Locate the cell with the specified text and output its [x, y] center coordinate. 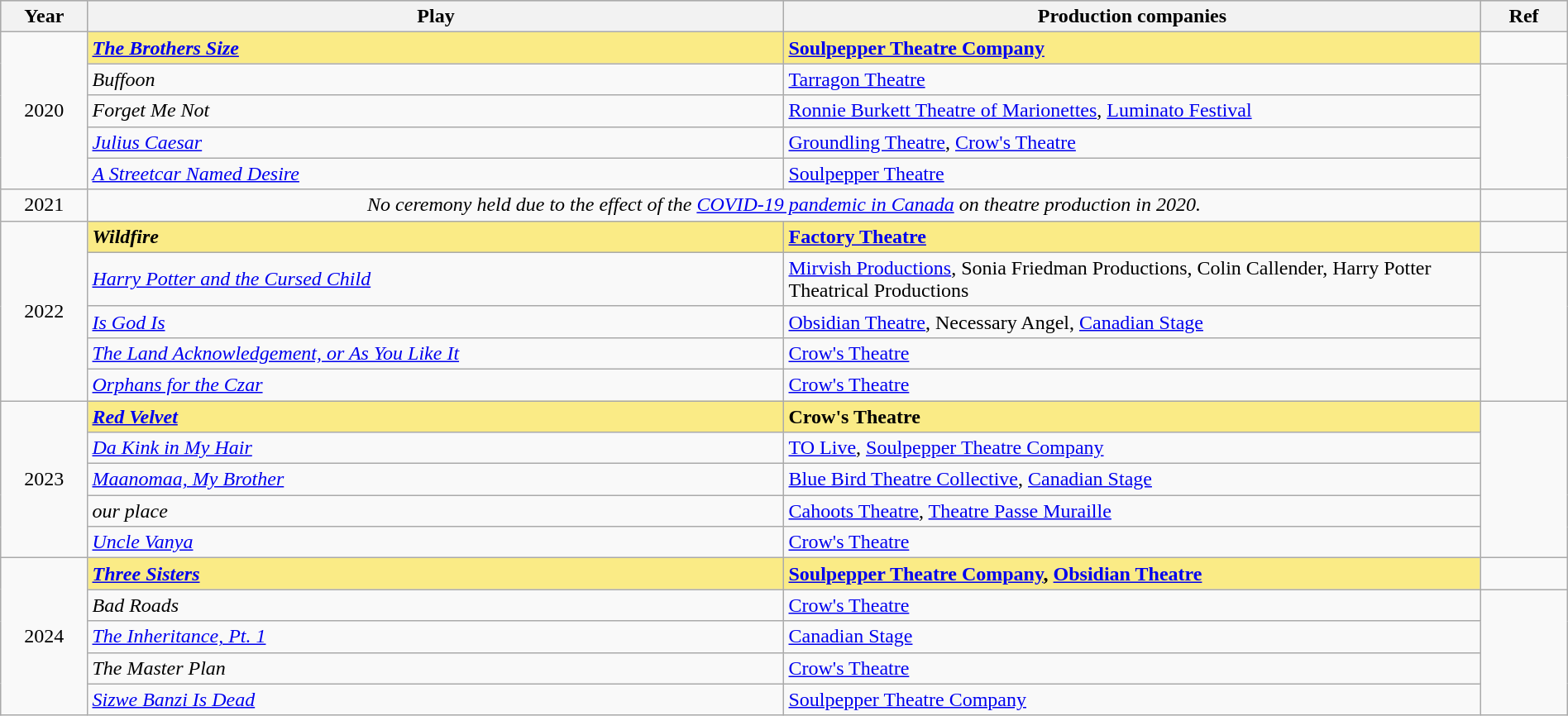
The Master Plan [436, 668]
Production companies [1132, 17]
Groundling Theatre, Crow's Theatre [1132, 142]
Red Velvet [436, 416]
2021 [45, 205]
Sizwe Banzi Is Dead [436, 699]
Cahoots Theatre, Theatre Passe Muraille [1132, 511]
Is God Is [436, 322]
2020 [45, 111]
The Inheritance, Pt. 1 [436, 637]
Mirvish Productions, Sonia Friedman Productions, Colin Callender, Harry Potter Theatrical Productions [1132, 279]
Year [45, 17]
Factory Theatre [1132, 236]
Julius Caesar [436, 142]
Soulpepper Theatre [1132, 174]
Buffoon [436, 79]
Wildfire [436, 236]
A Streetcar Named Desire [436, 174]
Ref [1523, 17]
No ceremony held due to the effect of the COVID-19 pandemic in Canada on theatre production in 2020. [784, 205]
Canadian Stage [1132, 637]
The Land Acknowledgement, or As You Like It [436, 353]
Play [436, 17]
The Brothers Size [436, 48]
TO Live, Soulpepper Theatre Company [1132, 448]
Soulpepper Theatre Company, Obsidian Theatre [1132, 574]
Harry Potter and the Cursed Child [436, 279]
Uncle Vanya [436, 542]
Orphans for the Czar [436, 384]
Ronnie Burkett Theatre of Marionettes, Luminato Festival [1132, 111]
Bad Roads [436, 605]
Obsidian Theatre, Necessary Angel, Canadian Stage [1132, 322]
Tarragon Theatre [1132, 79]
Three Sisters [436, 574]
2022 [45, 311]
2023 [45, 479]
our place [436, 511]
Da Kink in My Hair [436, 448]
Forget Me Not [436, 111]
2024 [45, 637]
Blue Bird Theatre Collective, Canadian Stage [1132, 480]
Maanomaa, My Brother [436, 480]
